Capture the cell that displays the provided text and extract its (X, Y) central coordinate. 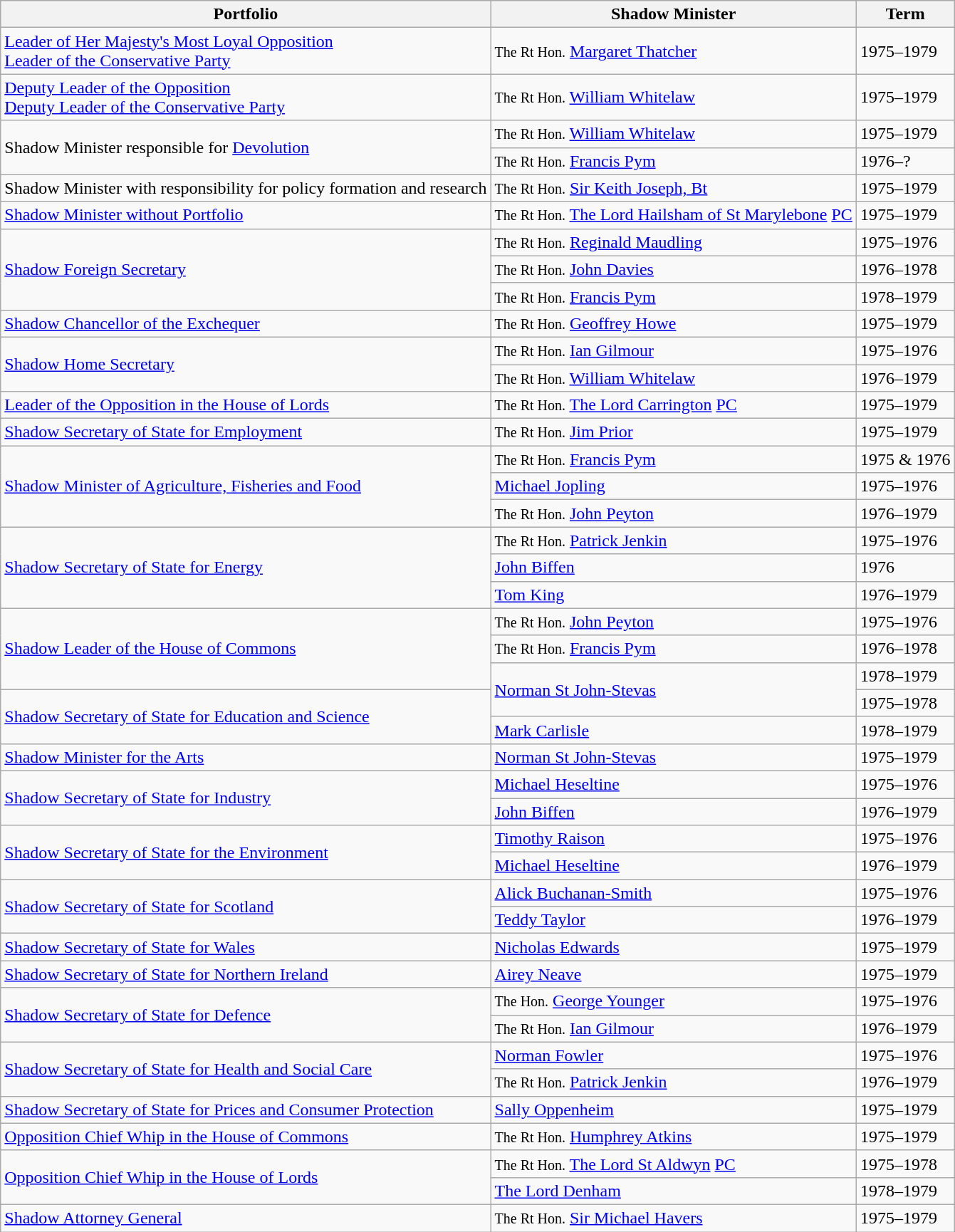
The Rt Hon. John Davies (674, 269)
Shadow Chancellor of the Exchequer (246, 323)
Shadow Secretary of State for Energy (246, 568)
Shadow Secretary of State for Education and Science (246, 716)
Shadow Secretary of State for Defence (246, 1015)
Opposition Chief Whip in the House of Commons (246, 1137)
Shadow Minister responsible for Devolution (246, 147)
Mark Carlisle (674, 730)
Shadow Minister without Portfolio (246, 215)
The Rt Hon. Reginald Maudling (674, 242)
1976 (905, 568)
Sally Oppenheim (674, 1110)
The Rt Hon. Geoffrey Howe (674, 323)
Shadow Leader of the House of Commons (246, 649)
1975 & 1976 (905, 459)
Shadow Secretary of State for Scotland (246, 907)
1976–? (905, 161)
Deputy Leader of the OppositionDeputy Leader of the Conservative Party (246, 97)
The Rt Hon. The Lord St Aldwyn PC (674, 1164)
Shadow Minister of Agriculture, Fisheries and Food (246, 486)
Teddy Taylor (674, 920)
The Rt Hon. The Lord Hailsham of St Marylebone PC (674, 215)
Tom King (674, 595)
The Rt Hon. Jim Prior (674, 432)
Portfolio (246, 14)
Shadow Minister with responsibility for policy formation and research (246, 188)
Shadow Secretary of State for Wales (246, 947)
Airey Neave (674, 974)
Shadow Secretary of State for the Environment (246, 852)
Michael Jopling (674, 486)
Timothy Raison (674, 839)
Shadow Secretary of State for Prices and Consumer Protection (246, 1110)
Opposition Chief Whip in the House of Lords (246, 1177)
Norman Fowler (674, 1055)
Shadow Secretary of State for Health and Social Care (246, 1069)
Term (905, 14)
Nicholas Edwards (674, 947)
The Rt Hon. Sir Michael Havers (674, 1218)
The Hon. George Younger (674, 1001)
Leader of the Opposition in the House of Lords (246, 405)
Shadow Secretary of State for Employment (246, 432)
Shadow Secretary of State for Northern Ireland (246, 974)
Alick Buchanan-Smith (674, 893)
Shadow Minister (674, 14)
Shadow Attorney General (246, 1218)
The Lord Denham (674, 1191)
The Rt Hon. Humphrey Atkins (674, 1137)
Shadow Home Secretary (246, 364)
Leader of Her Majesty's Most Loyal OppositionLeader of the Conservative Party (246, 51)
The Rt Hon. Margaret Thatcher (674, 51)
Shadow Foreign Secretary (246, 269)
The Rt Hon. The Lord Carrington PC (674, 405)
Shadow Minister for the Arts (246, 757)
Shadow Secretary of State for Industry (246, 798)
The Rt Hon. Sir Keith Joseph, Bt (674, 188)
